Extract the [x, y] coordinate from the center of the cell holding the provided text.  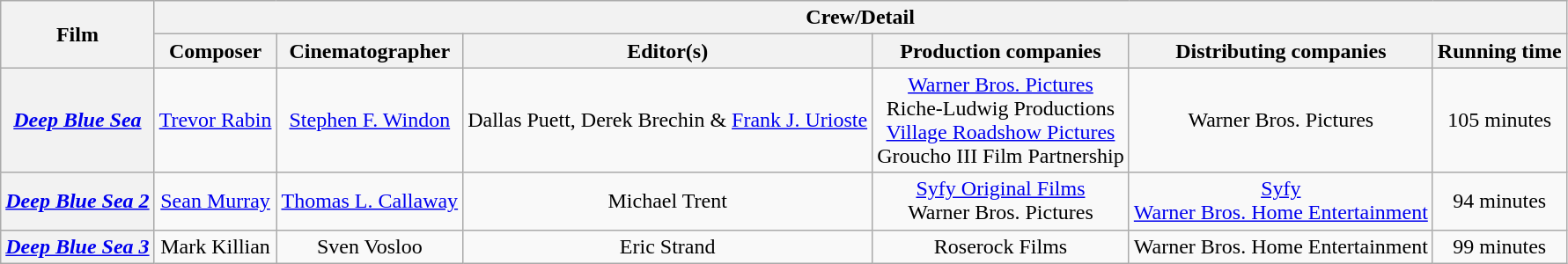
Warner Bros. Home Entertainment [1280, 246]
105 minutes [1499, 120]
99 minutes [1499, 246]
Film [77, 34]
Editor(s) [667, 51]
Sven Vosloo [370, 246]
Warner Bros. PicturesRiche-Ludwig ProductionsVillage Roadshow PicturesGroucho III Film Partnership [1001, 120]
Roserock Films [1001, 246]
Cinematographer [370, 51]
Sean Murray [215, 201]
Michael Trent [667, 201]
Warner Bros. Pictures [1280, 120]
Eric Strand [667, 246]
SyfyWarner Bros. Home Entertainment [1280, 201]
Distributing companies [1280, 51]
Deep Blue Sea [77, 120]
Running time [1499, 51]
Trevor Rabin [215, 120]
Deep Blue Sea 3 [77, 246]
Production companies [1001, 51]
Thomas L. Callaway [370, 201]
Syfy Original FilmsWarner Bros. Pictures [1001, 201]
Composer [215, 51]
Stephen F. Windon [370, 120]
Dallas Puett, Derek Brechin & Frank J. Urioste [667, 120]
94 minutes [1499, 201]
Mark Killian [215, 246]
Crew/Detail [860, 18]
Deep Blue Sea 2 [77, 201]
